For the text-containing cell, return its midpoint in (x, y) coordinate format. 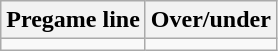
Pregame line (74, 20)
Over/under (210, 20)
